Pinpoint the cell where the given text exists, returning its (x, y) midpoint coordinate. 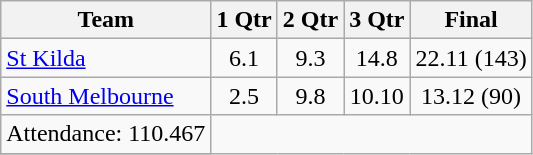
Final (471, 20)
9.3 (310, 58)
6.1 (244, 58)
2.5 (244, 96)
14.8 (377, 58)
3 Qtr (377, 20)
13.12 (90) (471, 96)
1 Qtr (244, 20)
22.11 (143) (471, 58)
St Kilda (106, 58)
9.8 (310, 96)
South Melbourne (106, 96)
2 Qtr (310, 20)
Attendance: 110.467 (106, 134)
Team (106, 20)
10.10 (377, 96)
